Provide the [X, Y] coordinate of the cell's center where the given text is located.  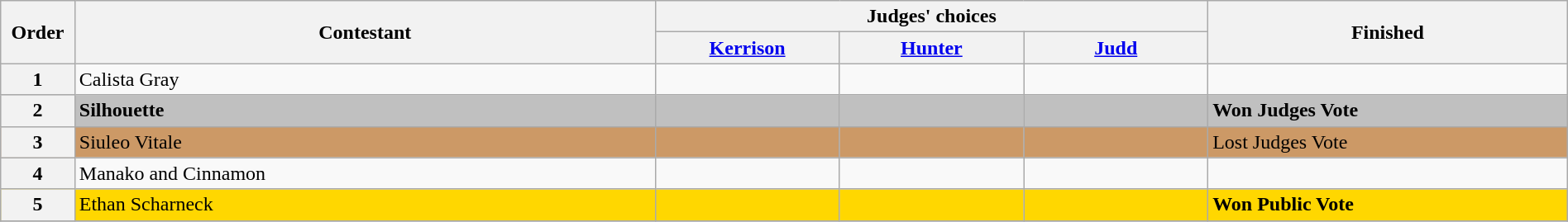
Ethan Scharneck [365, 205]
5 [38, 205]
Hunter [931, 48]
Siuleo Vitale [365, 142]
Manako and Cinnamon [365, 173]
Calista Gray [365, 79]
4 [38, 173]
Judd [1116, 48]
Order [38, 32]
Silhouette [365, 111]
Kerrison [748, 48]
1 [38, 79]
Judges' choices [931, 17]
Finished [1388, 32]
Won Public Vote [1388, 205]
Won Judges Vote [1388, 111]
Lost Judges Vote [1388, 142]
2 [38, 111]
Contestant [365, 32]
3 [38, 142]
